Pinpoint the cell where the given text exists, returning its [X, Y] midpoint coordinate. 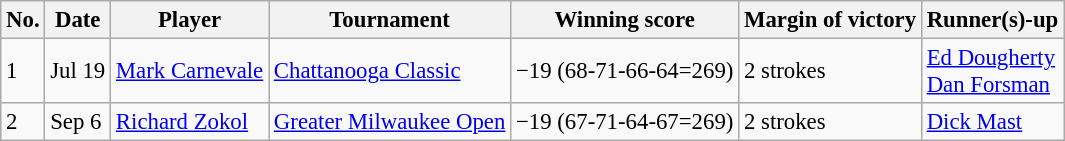
Ed Dougherty Dan Forsman [992, 72]
2 [23, 122]
Winning score [625, 20]
Mark Carnevale [190, 72]
Margin of victory [830, 20]
Runner(s)-up [992, 20]
No. [23, 20]
Richard Zokol [190, 122]
Tournament [390, 20]
−19 (67-71-64-67=269) [625, 122]
−19 (68-71-66-64=269) [625, 72]
1 [23, 72]
Chattanooga Classic [390, 72]
Jul 19 [78, 72]
Player [190, 20]
Date [78, 20]
Greater Milwaukee Open [390, 122]
Sep 6 [78, 122]
Dick Mast [992, 122]
